Find where the given text appears and provide that cell's center as [X, Y] coordinate. 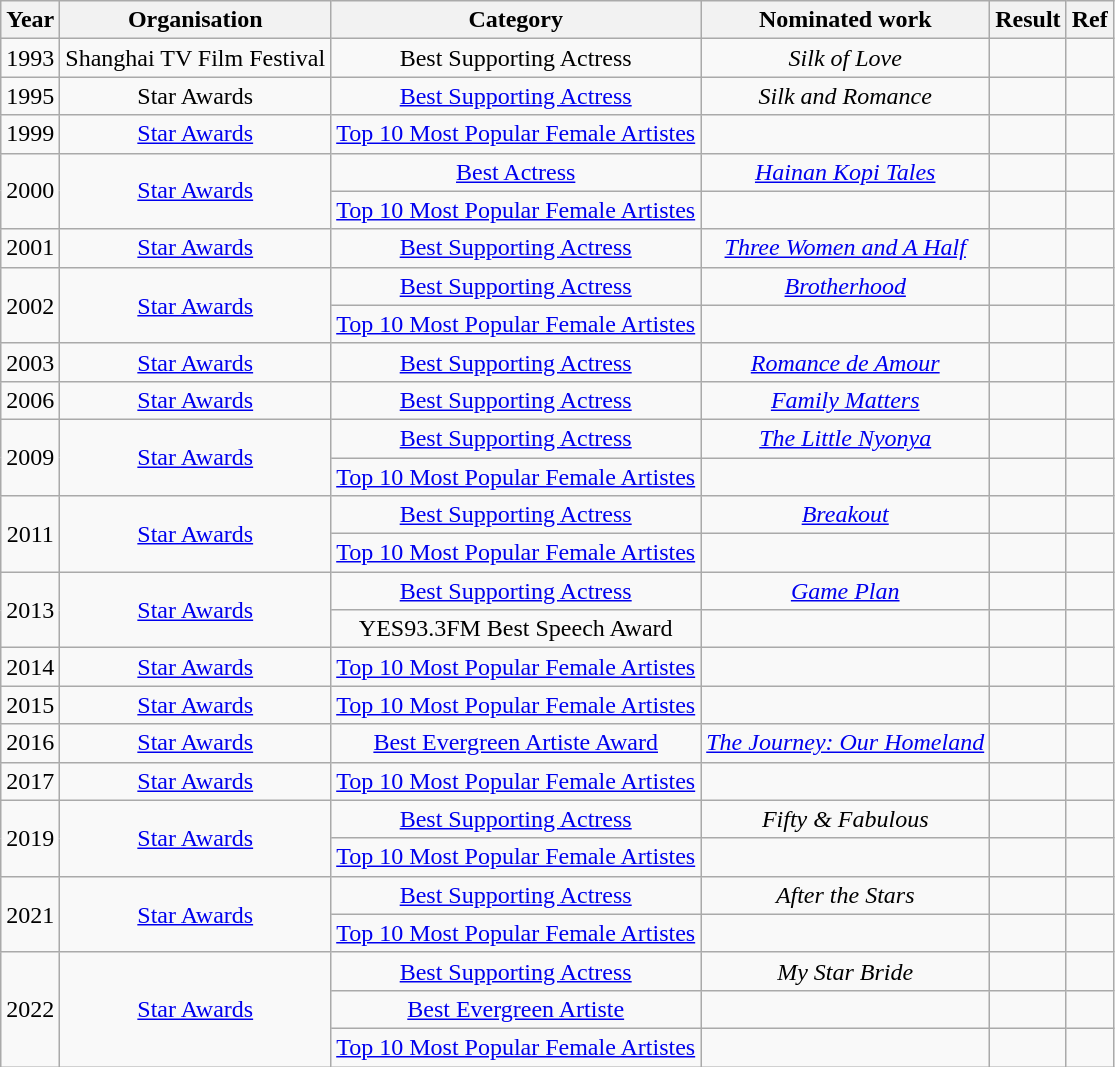
2000 [30, 191]
2001 [30, 248]
Result [1028, 20]
Year [30, 20]
Best Actress [516, 172]
1993 [30, 58]
Ref [1090, 20]
Three Women and A Half [846, 248]
Game Plan [846, 591]
2015 [30, 705]
Nominated work [846, 20]
Hainan Kopi Tales [846, 172]
2011 [30, 534]
2014 [30, 667]
Organisation [196, 20]
2003 [30, 362]
Best Evergreen Artiste Award [516, 743]
After the Stars [846, 895]
Shanghai TV Film Festival [196, 58]
2022 [30, 1009]
1995 [30, 96]
2017 [30, 781]
2016 [30, 743]
Breakout [846, 515]
Best Evergreen Artiste [516, 1009]
My Star Bride [846, 971]
The Journey: Our Homeland [846, 743]
Fifty & Fabulous [846, 819]
2021 [30, 914]
Silk of Love [846, 58]
Category [516, 20]
The Little Nyonya [846, 438]
YES93.3FM Best Speech Award [516, 629]
2009 [30, 457]
2002 [30, 305]
Family Matters [846, 400]
2019 [30, 838]
Brotherhood [846, 286]
Silk and Romance [846, 96]
2013 [30, 610]
Romance de Amour [846, 362]
1999 [30, 134]
2006 [30, 400]
